Detect which cell encompasses the target text, then output its (x, y) center coordinate. 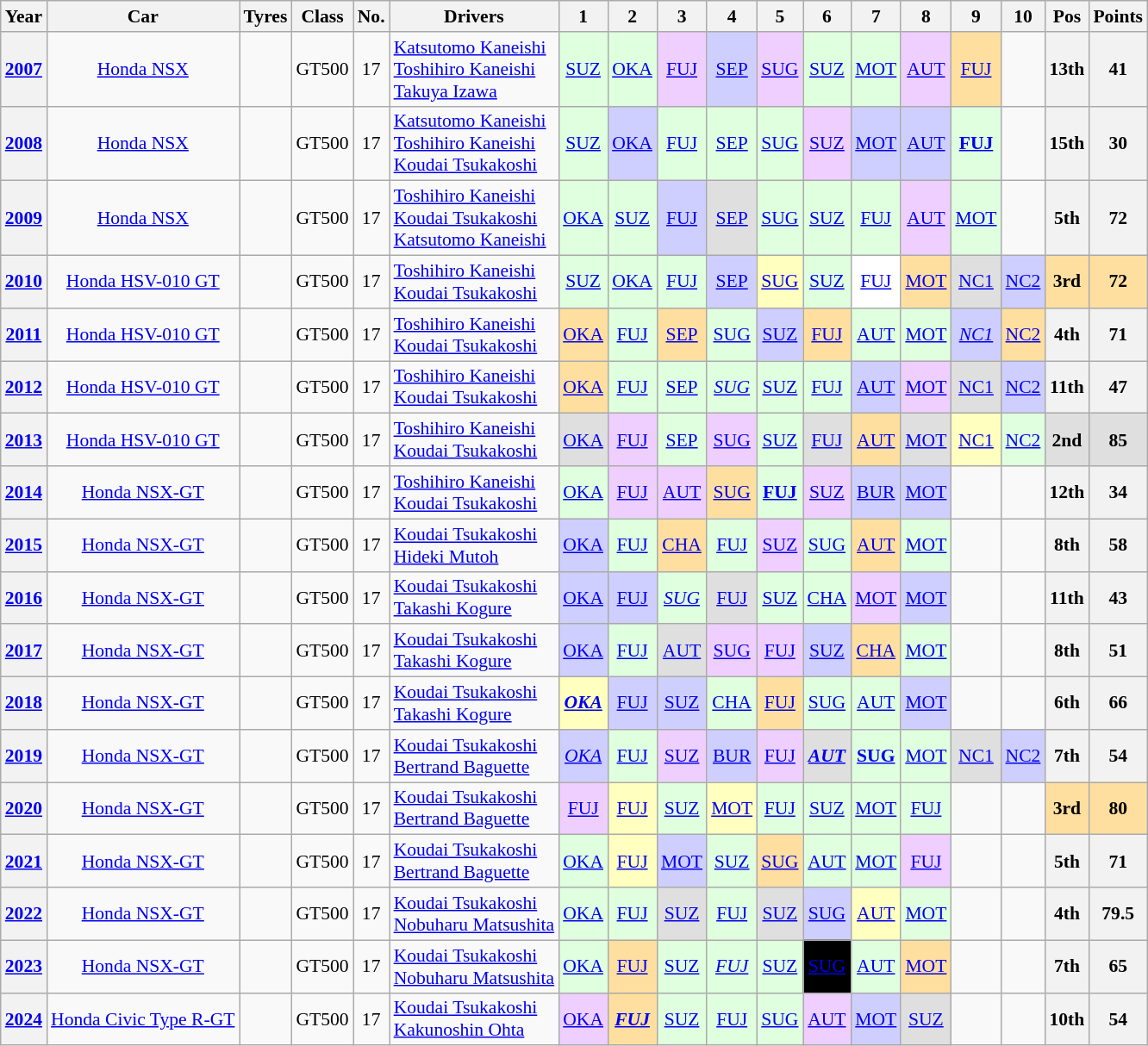
6 (827, 16)
2023 (24, 967)
Points (1118, 16)
58 (1118, 545)
10 (1024, 16)
6th (1067, 703)
Koudai Tsukakoshi Kakunoshin Ohta (474, 1018)
2022 (24, 913)
Drivers (474, 16)
85 (1118, 439)
2008 (24, 143)
4 (732, 16)
9 (976, 16)
Tyres (265, 16)
13th (1067, 69)
65 (1118, 967)
2011 (24, 334)
2013 (24, 439)
2016 (24, 598)
2021 (24, 862)
47 (1118, 388)
Pos (1067, 16)
Koudai Tsukakoshi Hideki Mutoh (474, 545)
79.5 (1118, 913)
2 (633, 16)
2007 (24, 69)
41 (1118, 69)
Car (143, 16)
51 (1118, 651)
66 (1118, 703)
2024 (24, 1018)
Katsutomo Kaneishi Toshihiro Kaneishi Takuya Izawa (474, 69)
2010 (24, 283)
3 (682, 16)
5 (779, 16)
12th (1067, 493)
43 (1118, 598)
Class (322, 16)
8 (926, 16)
No. (371, 16)
30 (1118, 143)
2015 (24, 545)
1 (583, 16)
2017 (24, 651)
Honda Civic Type R-GT (143, 1018)
34 (1118, 493)
Year (24, 16)
2009 (24, 219)
15th (1067, 143)
2020 (24, 808)
7 (876, 16)
2018 (24, 703)
2012 (24, 388)
10th (1067, 1018)
80 (1118, 808)
2nd (1067, 439)
Katsutomo Kaneishi Toshihiro Kaneishi Koudai Tsukakoshi (474, 143)
Toshihiro Kaneishi Koudai Tsukakoshi Katsutomo Kaneishi (474, 219)
2014 (24, 493)
2019 (24, 756)
